Output the [X, Y] coordinate of the center of the cell containing the given text.  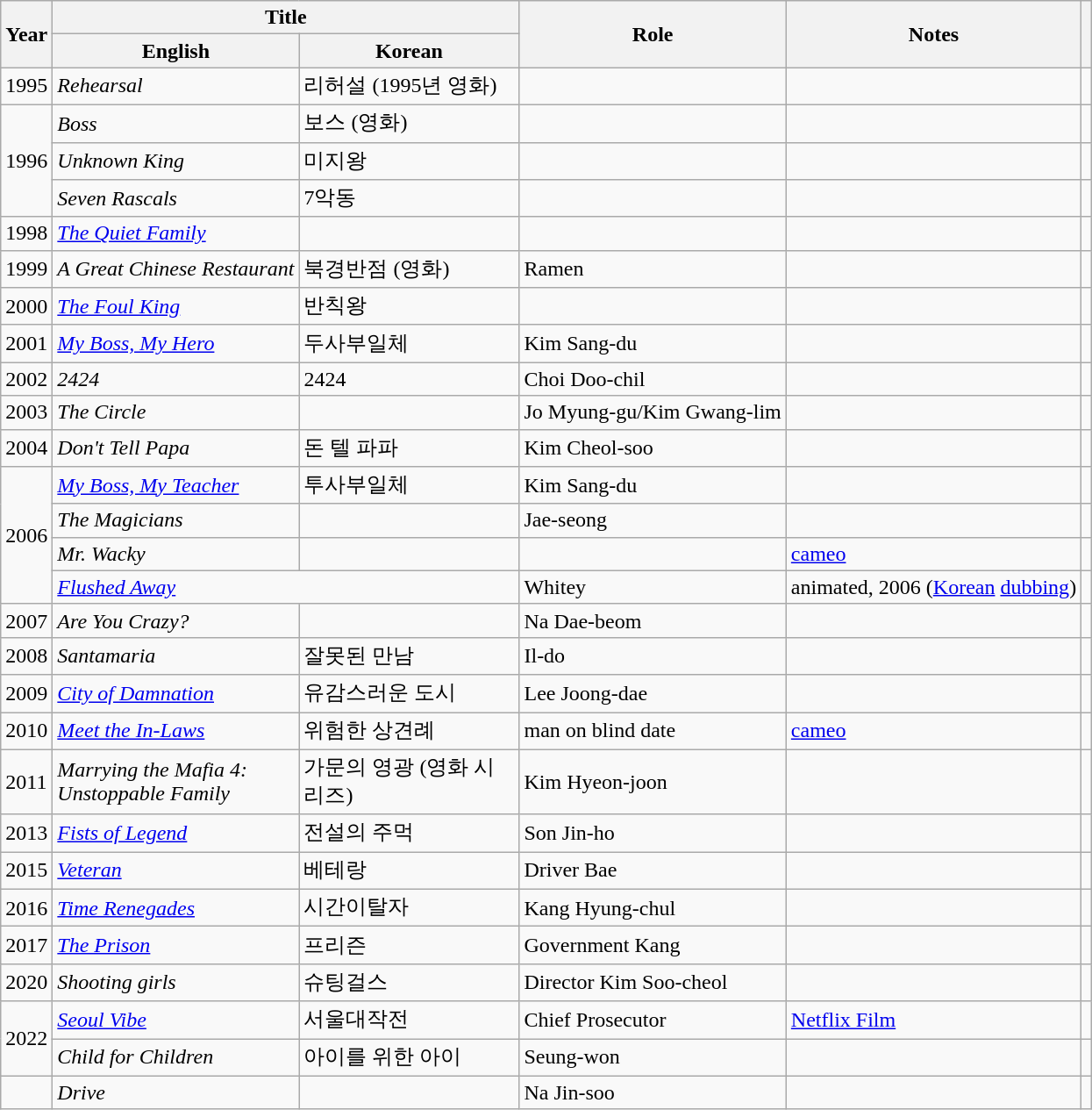
2007 [26, 620]
Driver Bae [653, 870]
7악동 [409, 198]
투사부일체 [409, 486]
2003 [26, 412]
Government Kang [653, 946]
The Prison [175, 946]
2009 [26, 693]
Boss [175, 123]
2015 [26, 870]
Shooting girls [175, 983]
Title [286, 18]
Don't Tell Papa [175, 448]
The Quiet Family [175, 233]
1998 [26, 233]
The Circle [175, 412]
2002 [26, 379]
man on blind date [653, 732]
리허설 (1995년 영화) [409, 86]
보스 (영화) [409, 123]
Drive [175, 1092]
Role [653, 34]
English [175, 51]
두사부일체 [409, 344]
아이를 위한 아이 [409, 1058]
Whitey [653, 587]
A Great Chinese Restaurant [175, 269]
시간이탈자 [409, 907]
반칙왕 [409, 307]
Seven Rascals [175, 198]
2011 [26, 782]
2020 [26, 983]
가문의 영광 (영화 시리즈) [409, 782]
Are You Crazy? [175, 620]
Flushed Away [286, 587]
2017 [26, 946]
북경반점 (영화) [409, 269]
Meet the In-Laws [175, 732]
Rehearsal [175, 86]
슈팅걸스 [409, 983]
Lee Joong-dae [653, 693]
잘못된 만남 [409, 656]
Child for Children [175, 1058]
2016 [26, 907]
Jae-seong [653, 520]
전설의 주먹 [409, 834]
Choi Doo-chil [653, 379]
2013 [26, 834]
2010 [26, 732]
2004 [26, 448]
2000 [26, 307]
Fists of Legend [175, 834]
Netflix Film [933, 1020]
서울대작전 [409, 1020]
1996 [26, 161]
1999 [26, 269]
Director Kim Soo-cheol [653, 983]
Na Jin-soo [653, 1092]
2006 [26, 535]
위험한 상견례 [409, 732]
Unknown King [175, 161]
Veteran [175, 870]
Chief Prosecutor [653, 1020]
The Magicians [175, 520]
2008 [26, 656]
유감스러운 도시 [409, 693]
베테랑 [409, 870]
The Foul King [175, 307]
돈 텔 파파 [409, 448]
Mr. Wacky [175, 554]
프리즌 [409, 946]
My Boss, My Teacher [175, 486]
Kim Hyeon-joon [653, 782]
Seoul Vibe [175, 1020]
Time Renegades [175, 907]
Jo Myung-gu/Kim Gwang-lim [653, 412]
My Boss, My Hero [175, 344]
Notes [933, 34]
2022 [26, 1039]
2001 [26, 344]
animated, 2006 (Korean dubbing) [933, 587]
Son Jin-ho [653, 834]
Seung-won [653, 1058]
1995 [26, 86]
Korean [409, 51]
Marrying the Mafia 4: Unstoppable Family [175, 782]
Ramen [653, 269]
City of Damnation [175, 693]
Kang Hyung-chul [653, 907]
미지왕 [409, 161]
Santamaria [175, 656]
Year [26, 34]
Il-do [653, 656]
Na Dae-beom [653, 620]
Kim Cheol-soo [653, 448]
